For the text-containing cell, return its midpoint in (x, y) coordinate format. 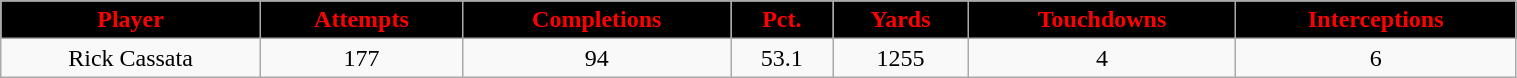
94 (596, 58)
Pct. (782, 20)
Rick Cassata (131, 58)
Interceptions (1376, 20)
Touchdowns (1102, 20)
Attempts (361, 20)
1255 (901, 58)
53.1 (782, 58)
177 (361, 58)
Yards (901, 20)
4 (1102, 58)
Completions (596, 20)
6 (1376, 58)
Player (131, 20)
